Return the [x, y] coordinate for the center point of the cell that contains the specified text.  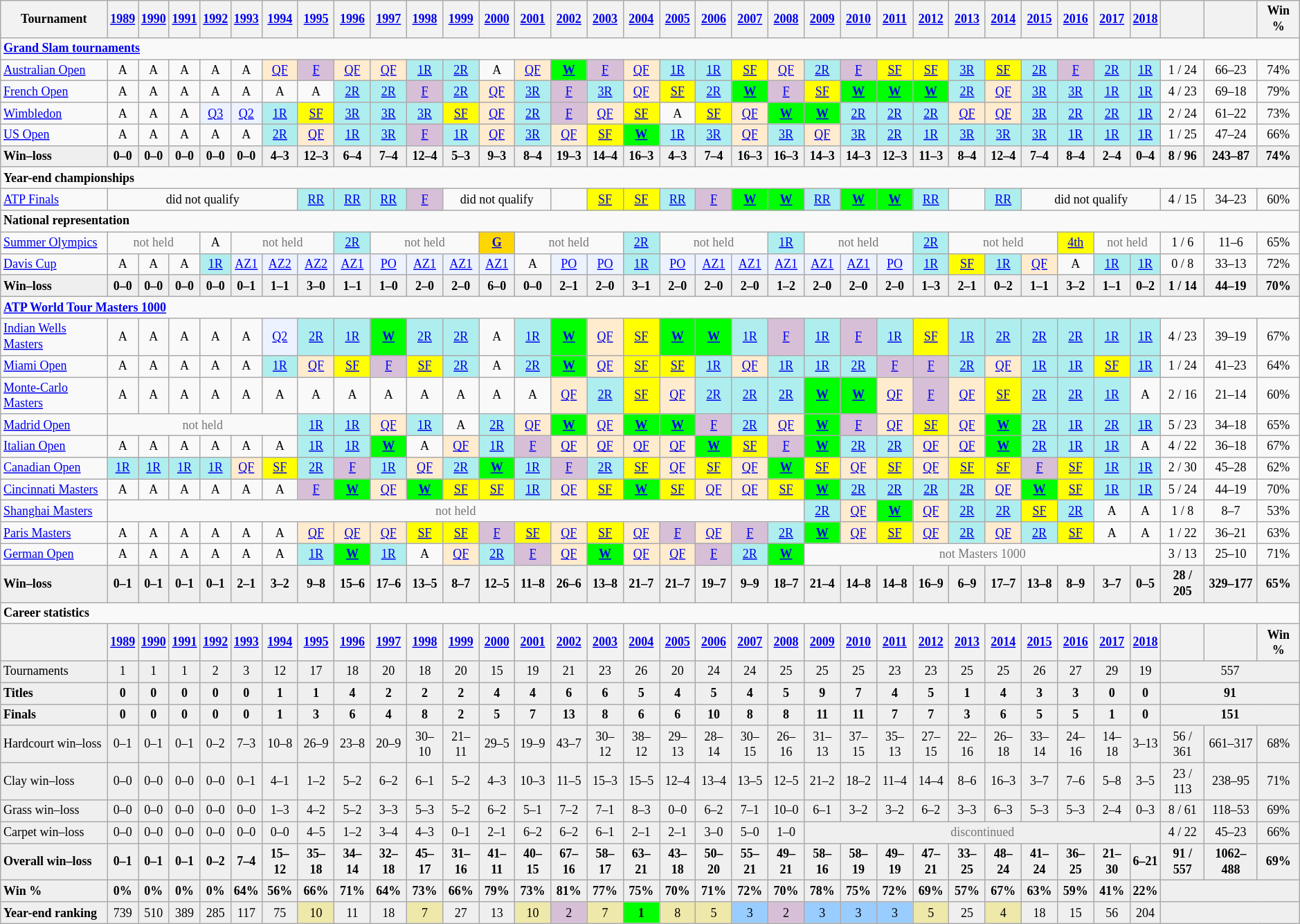
49–19 [894, 862]
7–2 [569, 811]
10–3 [532, 781]
ATP World Tour Masters 1000 [650, 307]
41–23 [1231, 365]
21 [569, 671]
Canadian Open [54, 468]
17–6 [388, 583]
557 [1230, 671]
151 [1230, 714]
4–1 [280, 781]
11–5 [569, 781]
5 / 24 [1182, 490]
21–14 [1231, 395]
26–9 [316, 744]
21–30 [1112, 862]
7–6 [1076, 781]
63–21 [641, 862]
10–0 [786, 811]
48–24 [1003, 862]
75 [280, 912]
23 / 113 [1182, 781]
204 [1145, 912]
0–3 [1145, 811]
9–9 [750, 583]
58–19 [858, 862]
58–16 [822, 862]
5–0 [750, 832]
Australian Open [54, 71]
13–4 [714, 781]
6–4 [352, 156]
Miami Open [54, 365]
19–3 [569, 156]
Davis Cup [54, 264]
243–87 [1231, 156]
81% [569, 891]
2 / 16 [1182, 395]
28 / 205 [1182, 583]
3–4 [388, 832]
Year-end championships [650, 177]
34–23 [1231, 199]
8 / 96 [1182, 156]
47–24 [1231, 134]
329–177 [1231, 583]
Cincinnati Masters [54, 490]
ATP Finals [54, 199]
43–7 [569, 744]
15–12 [280, 862]
Tournaments [54, 671]
69–18 [1231, 91]
27–15 [931, 744]
26–6 [569, 583]
238–95 [1231, 781]
1062–488 [1231, 862]
0–4 [1145, 156]
14–18 [1112, 744]
8 / 61 [1182, 811]
26–16 [786, 744]
5–8 [1112, 781]
3 / 13 [1182, 554]
61–22 [1231, 114]
Finals [54, 714]
59% [1076, 891]
9 [822, 694]
18–2 [858, 781]
Titles [54, 694]
30–10 [424, 744]
11–8 [532, 583]
15–5 [641, 781]
17–7 [1003, 583]
5–1 [532, 811]
Year-end ranking [54, 912]
20–9 [388, 744]
661–317 [1231, 744]
1 / 14 [1182, 285]
Grass win–loss [54, 811]
Clay win–loss [54, 781]
45–28 [1231, 468]
33–14 [1039, 744]
16–9 [931, 583]
German Open [54, 554]
6–0 [497, 285]
21–4 [822, 583]
not Masters 1000 [983, 554]
510 [154, 912]
35–13 [894, 744]
4 / 15 [1182, 199]
34–18 [1231, 425]
68% [1278, 744]
National representation [650, 221]
Grand Slam tournaments [650, 48]
French Open [54, 91]
56 / 361 [1182, 744]
28–14 [714, 744]
21–2 [822, 781]
0–5 [1145, 583]
Carpet win–loss [54, 832]
0 / 8 [1182, 264]
1 / 8 [1182, 511]
Madrid Open [54, 425]
6–3 [1003, 811]
33–13 [1231, 264]
77% [605, 891]
36–21 [1231, 533]
6–9 [967, 583]
58–17 [605, 862]
33–25 [967, 862]
57% [967, 891]
17 [316, 671]
739 [123, 912]
67–16 [569, 862]
7–3 [246, 744]
15–3 [605, 781]
Overall win–loss [54, 862]
9–3 [497, 156]
31–16 [461, 862]
91 / 557 [1182, 862]
66–23 [1231, 71]
389 [184, 912]
38–12 [641, 744]
25–10 [1231, 554]
31–13 [822, 744]
24–16 [1076, 744]
41–11 [497, 862]
49–21 [786, 862]
15–6 [352, 583]
36–18 [1231, 446]
Shanghai Masters [54, 511]
8–6 [967, 781]
36–25 [1076, 862]
Indian Wells Masters [54, 337]
34–14 [352, 862]
2 / 24 [1182, 114]
41% [1112, 891]
Career statistics [650, 613]
56% [280, 891]
37–15 [858, 744]
32–18 [388, 862]
45–23 [1231, 832]
11–4 [894, 781]
118–53 [1231, 811]
4th [1076, 242]
45–17 [424, 862]
117 [246, 912]
US Open [54, 134]
285 [216, 912]
Tournament [54, 19]
56 [1112, 912]
91 [1230, 694]
18–7 [786, 583]
29 [1112, 671]
11–3 [931, 156]
Q3 [216, 114]
12 [280, 671]
19–9 [532, 744]
4–5 [316, 832]
62% [1278, 468]
9–8 [316, 583]
10–8 [280, 744]
23–8 [352, 744]
2 / 30 [1182, 468]
3–13 [1145, 744]
22% [1145, 891]
G [497, 242]
Summer Olympics [54, 242]
1 / 22 [1182, 533]
11–6 [1231, 242]
discontinued [983, 832]
30–12 [605, 744]
4–2 [316, 811]
41–24 [1039, 862]
55–21 [750, 862]
40–15 [532, 862]
29–5 [497, 744]
30–15 [750, 744]
Paris Masters [54, 533]
19–7 [714, 583]
53% [1278, 511]
29–13 [678, 744]
3–5 [1145, 781]
43–18 [678, 862]
35–18 [316, 862]
39–19 [1231, 337]
1 / 25 [1182, 134]
5 / 23 [1182, 425]
8–9 [1076, 583]
47–21 [931, 862]
1 / 6 [1182, 242]
78% [822, 891]
3–1 [641, 285]
26–18 [1003, 744]
Hardcourt win–loss [54, 744]
Monte-Carlo Masters [54, 395]
8–3 [641, 811]
21–11 [461, 744]
6–21 [1145, 862]
Italian Open [54, 446]
50–20 [714, 862]
22–16 [967, 744]
Wimbledon [54, 114]
